Locate the cell with the specified text and output its [x, y] center coordinate. 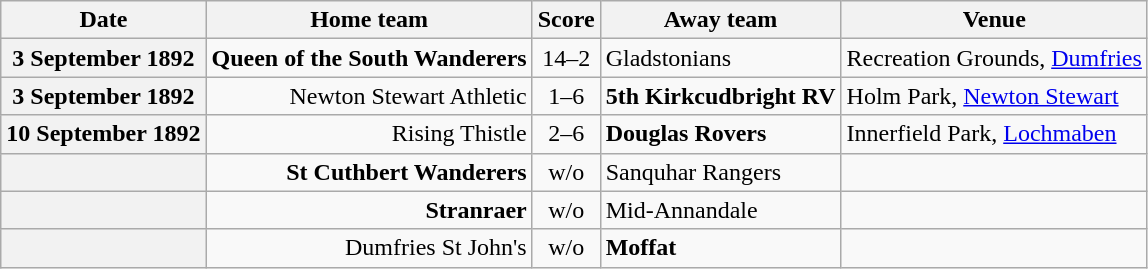
5th Kirkcudbright RV [720, 96]
Sanquhar Rangers [720, 172]
2–6 [566, 134]
Gladstonians [720, 58]
Innerfield Park, Lochmaben [994, 134]
St Cuthbert Wanderers [369, 172]
Rising Thistle [369, 134]
Date [104, 20]
Home team [369, 20]
Stranraer [369, 210]
Newton Stewart Athletic [369, 96]
Queen of the South Wanderers [369, 58]
Mid-Annandale [720, 210]
Venue [994, 20]
10 September 1892 [104, 134]
Douglas Rovers [720, 134]
Recreation Grounds, Dumfries [994, 58]
14–2 [566, 58]
Away team [720, 20]
Moffat [720, 248]
Dumfries St John's [369, 248]
Score [566, 20]
Holm Park, Newton Stewart [994, 96]
1–6 [566, 96]
